Return the [X, Y] coordinate for the center point of the cell that contains the specified text.  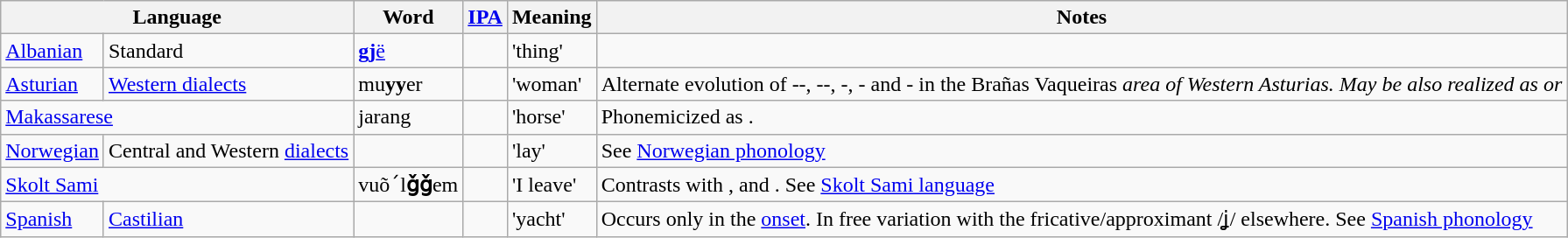
IPA [485, 17]
Phonemicized as . [1082, 117]
See Norwegian phonology [1082, 150]
Albanian [53, 51]
Norwegian [53, 150]
jarang [408, 117]
'I leave' [552, 185]
Makassarese [177, 117]
Castilian [228, 220]
Word [408, 17]
Meaning [552, 17]
Language [177, 17]
Skolt Sami [177, 185]
vuõˊlǧǧem [408, 185]
'horse' [552, 117]
'thing' [552, 51]
Contrasts with , and . See Skolt Sami language [1082, 185]
'yacht' [552, 220]
'woman' [552, 84]
Spanish [53, 220]
Occurs only in the onset. In free variation with the fricative/approximant /ʝ/ elsewhere. See Spanish phonology [1082, 220]
'lay' [552, 150]
Standard [228, 51]
gjë [408, 51]
Alternate evolution of --, --, -, - and - in the Brañas Vaqueiras area of Western Asturias. May be also realized as or [1082, 84]
Notes [1082, 17]
Asturian [53, 84]
Western dialects [228, 84]
muyyer [408, 84]
Central and Western dialects [228, 150]
